Return the [X, Y] coordinate for the center point of the cell that contains the specified text.  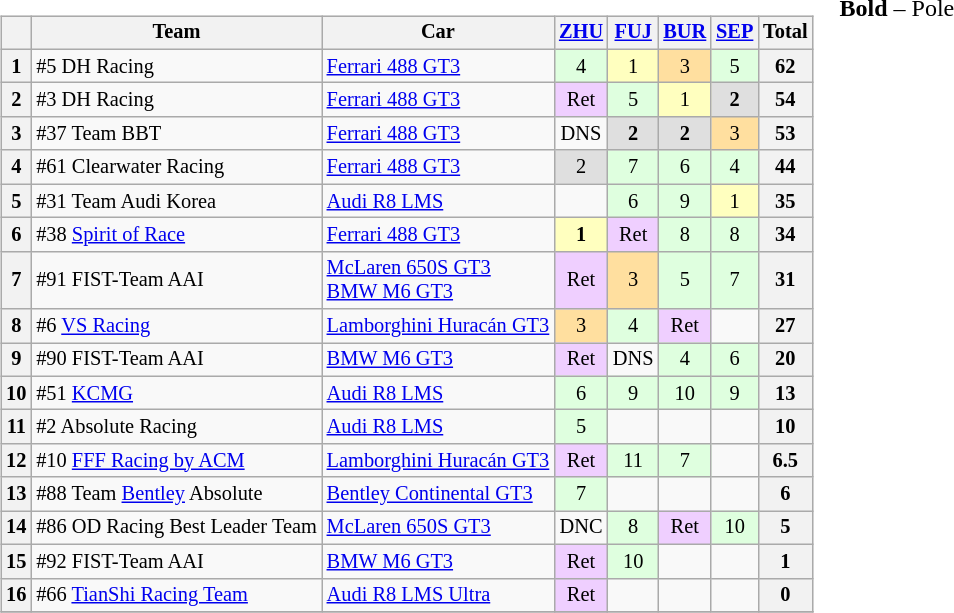
62 [785, 66]
#5 DH Racing [176, 66]
ZHU [581, 33]
44 [785, 167]
Team [176, 33]
Bentley Continental GT3 [438, 494]
12 [16, 461]
#66 TianShi Racing Team [176, 595]
#86 OD Racing Best Leader Team [176, 528]
#88 Team Bentley Absolute [176, 494]
#10 FFF Racing by ACM [176, 461]
McLaren 650S GT3BMW M6 GT3 [438, 280]
15 [16, 561]
Audi R8 LMS Ultra [438, 595]
#51 KCMG [176, 393]
16 [16, 595]
SEP [734, 33]
Car [438, 33]
McLaren 650S GT3 [438, 528]
54 [785, 100]
BUR [684, 33]
14 [16, 528]
6.5 [785, 461]
#31 Team Audi Korea [176, 201]
53 [785, 134]
#37 Team BBT [176, 134]
#90 FIST-Team AAI [176, 360]
#2 Absolute Racing [176, 427]
20 [785, 360]
31 [785, 280]
34 [785, 235]
#6 VS Racing [176, 326]
FUJ [633, 33]
#38 Spirit of Race [176, 235]
27 [785, 326]
#3 DH Racing [176, 100]
DNC [581, 528]
Total [785, 33]
0 [785, 595]
#91 FIST-Team AAI [176, 280]
#92 FIST-Team AAI [176, 561]
35 [785, 201]
#61 Clearwater Racing [176, 167]
